Extract the [X, Y] coordinate from the center of the cell holding the provided text.  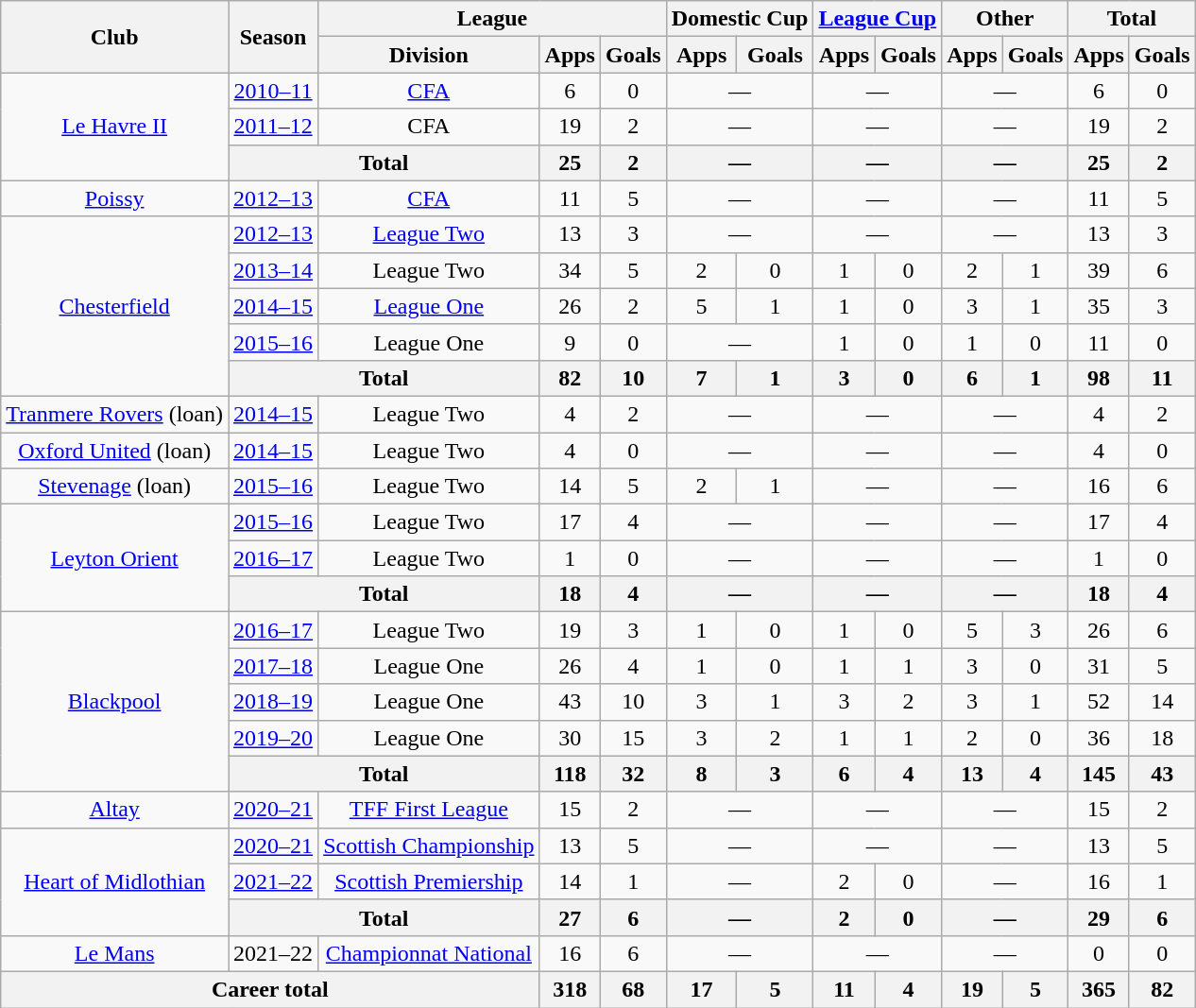
2017–18 [274, 666]
Blackpool [115, 702]
Stevenage (loan) [115, 487]
Altay [115, 810]
Poissy [115, 198]
365 [1099, 989]
League [493, 19]
Heart of Midlothian [115, 881]
Club [115, 37]
9 [570, 342]
68 [633, 989]
Career total [270, 989]
118 [570, 774]
Championnat National [429, 953]
98 [1099, 378]
145 [1099, 774]
Le Mans [115, 953]
Domestic Cup [740, 19]
27 [570, 917]
2010–11 [274, 91]
Chesterfield [115, 306]
35 [1099, 306]
Scottish Championship [429, 846]
League Cup [878, 19]
31 [1099, 666]
318 [570, 989]
36 [1099, 738]
Oxford United (loan) [115, 451]
Scottish Premiership [429, 881]
Leyton Orient [115, 558]
2018–19 [274, 702]
Division [429, 55]
Other [1005, 19]
39 [1099, 270]
Season [274, 37]
2011–12 [274, 127]
7 [701, 378]
TFF First League [429, 810]
8 [701, 774]
Tranmere Rovers (loan) [115, 414]
Le Havre II [115, 127]
30 [570, 738]
29 [1099, 917]
34 [570, 270]
2013–14 [274, 270]
32 [633, 774]
52 [1099, 702]
2019–20 [274, 738]
